Pinpoint the cell where the given text exists, returning its [x, y] midpoint coordinate. 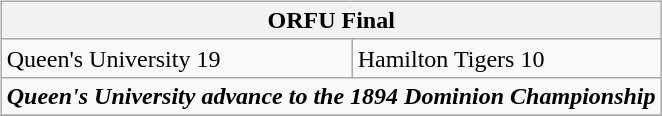
Hamilton Tigers 10 [506, 58]
Queen's University 19 [176, 58]
Queen's University advance to the 1894 Dominion Championship [331, 96]
ORFU Final [331, 20]
